Identify which cell holds the provided text, then report its [X, Y] central coordinate. 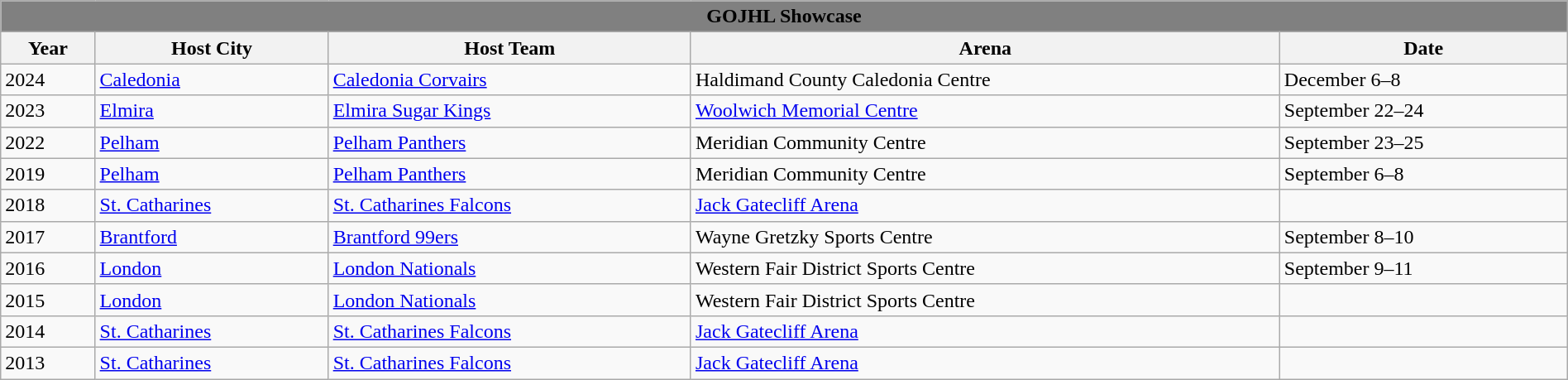
2016 [48, 268]
Host Team [509, 48]
Wayne Gretzky Sports Centre [985, 237]
Woolwich Memorial Centre [985, 111]
2022 [48, 142]
Brantford [212, 237]
Arena [985, 48]
September 9–11 [1423, 268]
2023 [48, 111]
September 23–25 [1423, 142]
Elmira [212, 111]
Date [1423, 48]
GOJHL Showcase [784, 17]
September 6–8 [1423, 174]
2019 [48, 174]
Brantford 99ers [509, 237]
2018 [48, 205]
Haldimand County Caledonia Centre [985, 79]
2024 [48, 79]
2017 [48, 237]
Caledonia Corvairs [509, 79]
September 22–24 [1423, 111]
Elmira Sugar Kings [509, 111]
2014 [48, 331]
2013 [48, 363]
September 8–10 [1423, 237]
Caledonia [212, 79]
Host City [212, 48]
Year [48, 48]
2015 [48, 300]
December 6–8 [1423, 79]
